Extract the [x, y] coordinate from the center of the cell holding the provided text.  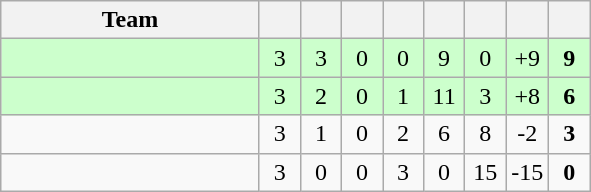
+9 [528, 58]
-2 [528, 134]
-15 [528, 172]
15 [486, 172]
+8 [528, 96]
8 [486, 134]
Team [130, 20]
11 [444, 96]
